Output the (X, Y) coordinate of the center of the cell containing the given text.  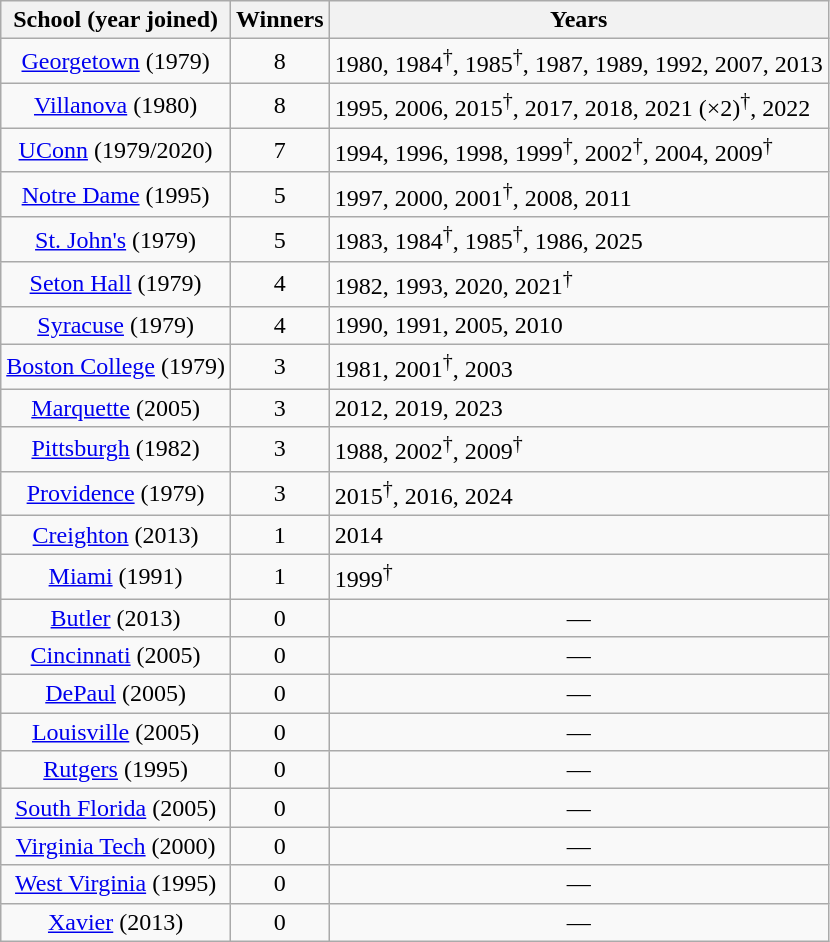
7 (280, 150)
West Virginia (1995) (116, 884)
1995, 2006, 2015†, 2017, 2018, 2021 (×2)†, 2022 (578, 106)
Butler (2013) (116, 618)
1999† (578, 576)
2015†, 2016, 2024 (578, 494)
DePaul (2005) (116, 694)
Miami (1991) (116, 576)
Georgetown (1979) (116, 62)
UConn (1979/2020) (116, 150)
St. John's (1979) (116, 240)
1983, 1984†, 1985†, 1986, 2025 (578, 240)
1982, 1993, 2020, 2021† (578, 284)
1981, 2001†, 2003 (578, 366)
Syracuse (1979) (116, 325)
1990, 1991, 2005, 2010 (578, 325)
Marquette (2005) (116, 408)
Cincinnati (2005) (116, 656)
Seton Hall (1979) (116, 284)
Xavier (2013) (116, 922)
1997, 2000, 2001†, 2008, 2011 (578, 194)
1988, 2002†, 2009† (578, 450)
Louisville (2005) (116, 732)
Creighton (2013) (116, 535)
Pittsburgh (1982) (116, 450)
2014 (578, 535)
Providence (1979) (116, 494)
Villanova (1980) (116, 106)
Rutgers (1995) (116, 770)
Notre Dame (1995) (116, 194)
1994, 1996, 1998, 1999†, 2002†, 2004, 2009† (578, 150)
Winners (280, 20)
South Florida (2005) (116, 808)
1980, 1984†, 1985†, 1987, 1989, 1992, 2007, 2013 (578, 62)
Virginia Tech (2000) (116, 846)
School (year joined) (116, 20)
Years (578, 20)
2012, 2019, 2023 (578, 408)
Boston College (1979) (116, 366)
